Scan for the cell matching the given text and deliver its (X, Y) coordinate at center. 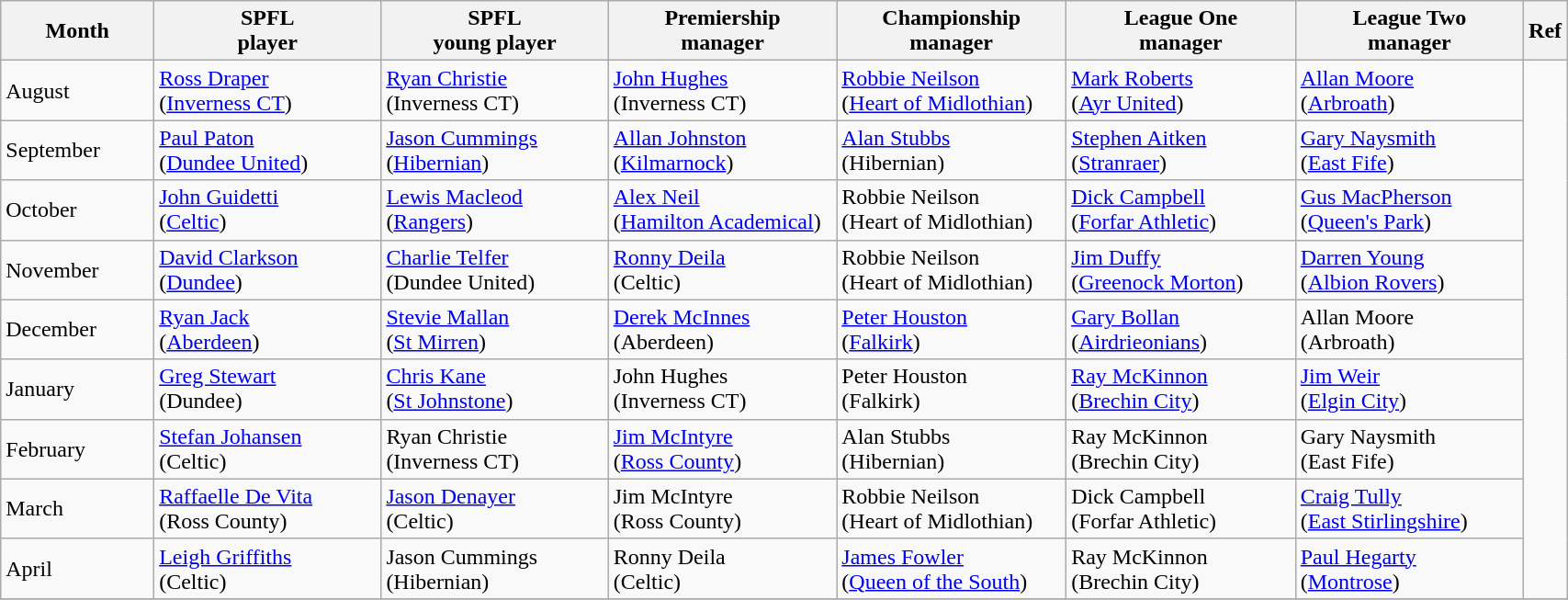
Mark Roberts(Ayr United) (1181, 90)
Ryan Jack(Aberdeen) (268, 329)
Chris Kane(St Johnstone) (494, 390)
Gary Bollan(Airdrieonians) (1181, 329)
Premiershipmanager (722, 31)
Ref (1545, 31)
SPFLplayer (268, 31)
April (77, 568)
Raffaelle De Vita(Ross County) (268, 509)
Craig Tully(East Stirlingshire) (1409, 509)
March (77, 509)
SPFLyoung player (494, 31)
September (77, 151)
January (77, 390)
Charlie Telfer(Dundee United) (494, 270)
Paul Paton(Dundee United) (268, 151)
Alex Neil(Hamilton Academical) (722, 209)
February (77, 448)
Stevie Mallan(St Mirren) (494, 329)
November (77, 270)
Jim Duffy(Greenock Morton) (1181, 270)
Ross Draper(Inverness CT) (268, 90)
Greg Stewart(Dundee) (268, 390)
League Onemanager (1181, 31)
Jim Weir(Elgin City) (1409, 390)
James Fowler(Queen of the South) (952, 568)
October (77, 209)
David Clarkson(Dundee) (268, 270)
John Guidetti(Celtic) (268, 209)
League Twomanager (1409, 31)
December (77, 329)
Stefan Johansen(Celtic) (268, 448)
Lewis Macleod(Rangers) (494, 209)
Leigh Griffiths(Celtic) (268, 568)
Stephen Aitken(Stranraer) (1181, 151)
Darren Young(Albion Rovers) (1409, 270)
Paul Hegarty(Montrose) (1409, 568)
August (77, 90)
Month (77, 31)
Championshipmanager (952, 31)
Jason Denayer(Celtic) (494, 509)
Derek McInnes(Aberdeen) (722, 329)
Allan Johnston(Kilmarnock) (722, 151)
Gus MacPherson(Queen's Park) (1409, 209)
